Output the (X, Y) coordinate of the center of the cell containing the given text.  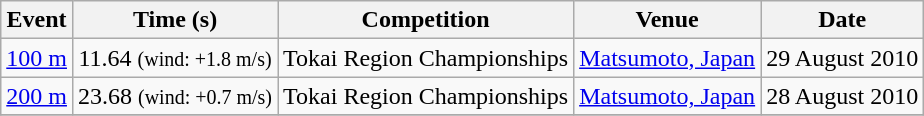
11.64 (wind: +1.8 m/s) (174, 58)
Venue (668, 20)
100 m (37, 58)
23.68 (wind: +0.7 m/s) (174, 96)
Event (37, 20)
Time (s) (174, 20)
Date (842, 20)
200 m (37, 96)
28 August 2010 (842, 96)
Competition (426, 20)
29 August 2010 (842, 58)
